Identify which cell holds the provided text, then report its [x, y] central coordinate. 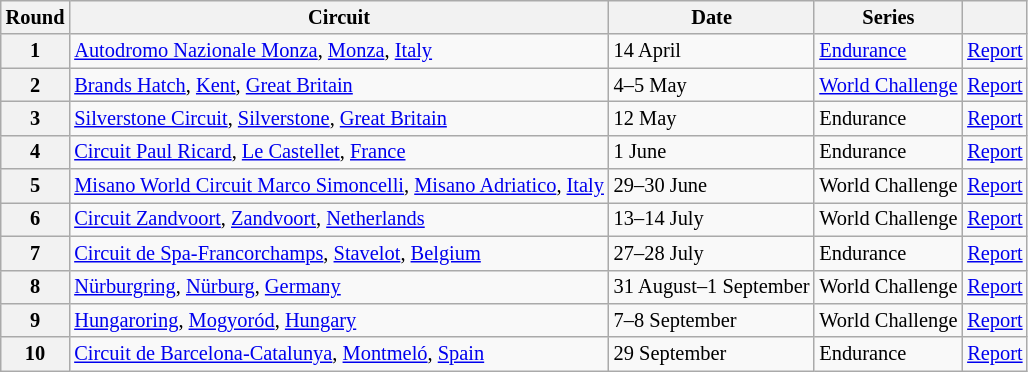
1 [36, 51]
1 June [712, 152]
6 [36, 219]
8 [36, 287]
Circuit Zandvoort, Zandvoort, Netherlands [338, 219]
3 [36, 118]
4–5 May [712, 85]
Circuit [338, 17]
Date [712, 17]
14 April [712, 51]
10 [36, 354]
Misano World Circuit Marco Simoncelli, Misano Adriatico, Italy [338, 186]
Circuit de Barcelona-Catalunya, Montmeló, Spain [338, 354]
4 [36, 152]
Silverstone Circuit, Silverstone, Great Britain [338, 118]
27–28 July [712, 253]
Brands Hatch, Kent, Great Britain [338, 85]
Nürburgring, Nürburg, Germany [338, 287]
7–8 September [712, 320]
12 May [712, 118]
Circuit Paul Ricard, Le Castellet, France [338, 152]
2 [36, 85]
31 August–1 September [712, 287]
Round [36, 17]
Circuit de Spa-Francorchamps, Stavelot, Belgium [338, 253]
Autodromo Nazionale Monza, Monza, Italy [338, 51]
29–30 June [712, 186]
7 [36, 253]
29 September [712, 354]
13–14 July [712, 219]
5 [36, 186]
Hungaroring, Mogyoród, Hungary [338, 320]
9 [36, 320]
Series [888, 17]
